Find where the given text appears and provide that cell's center as [x, y] coordinate. 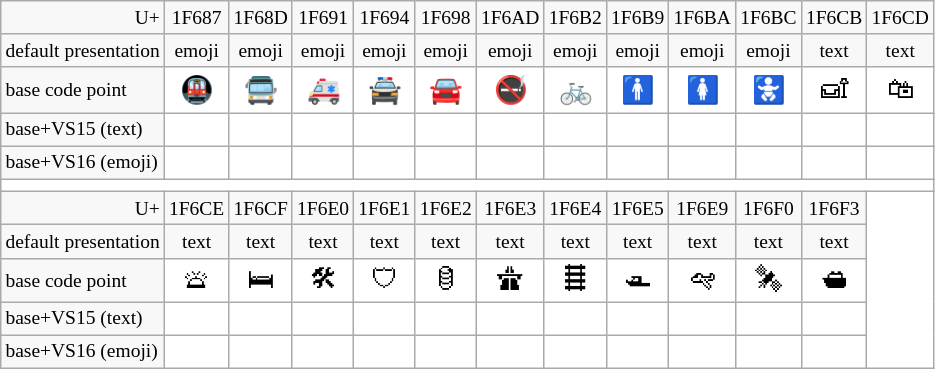
🚑 [322, 90]
🛢 [446, 280]
1F6CE [196, 208]
🛠 [322, 280]
🚺 [702, 90]
🚹 [637, 90]
1F6F0 [769, 208]
🛳 [834, 280]
1F6CD [900, 18]
1F6E2 [446, 208]
🛋 [834, 90]
🛥 [637, 280]
1F6F3 [834, 208]
🚭 [510, 90]
1F6B9 [637, 18]
1F6E3 [510, 208]
🚔 [384, 90]
1F698 [446, 18]
1F6AD [510, 18]
🛩 [702, 280]
1F687 [196, 18]
1F6B2 [575, 18]
1F694 [384, 18]
1F6E4 [575, 208]
🚇 [196, 90]
🛡 [384, 280]
1F68D [260, 18]
1F6E9 [702, 208]
1F6CB [834, 18]
1F691 [322, 18]
🚘 [446, 90]
1F6E1 [384, 208]
🚍 [260, 90]
1F6BA [702, 18]
🛣 [510, 280]
🛤 [575, 280]
🛎 [196, 280]
1F6E5 [637, 208]
🛰 [769, 280]
1F6BC [769, 18]
🛍 [900, 90]
1F6CF [260, 208]
🚼 [769, 90]
1F6E0 [322, 208]
🚲 [575, 90]
🛏 [260, 280]
